Extract the (X, Y) coordinate from the center of the cell holding the provided text.  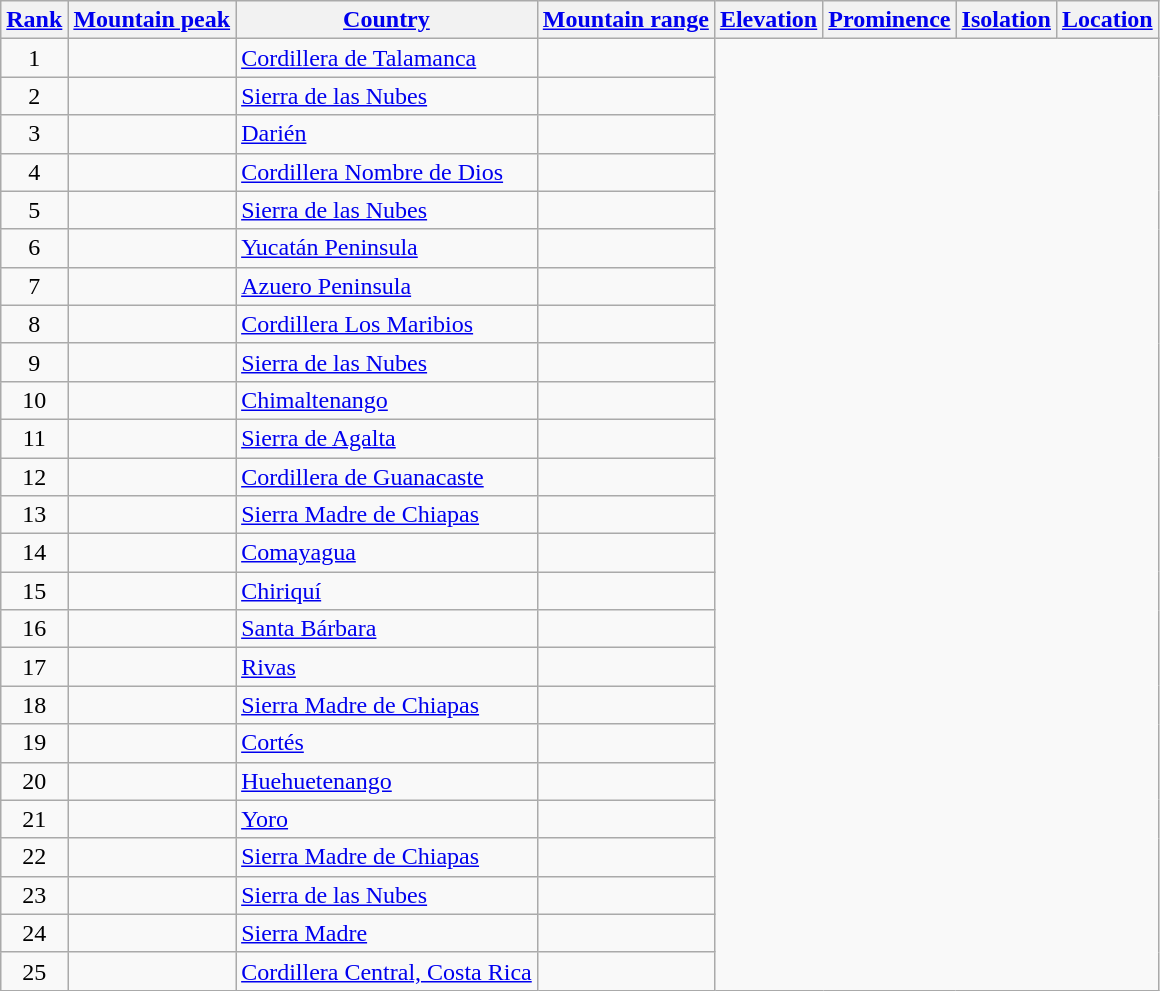
17 (34, 667)
Yoro (387, 819)
Cordillera Central, Costa Rica (387, 971)
1 (34, 58)
Rank (34, 20)
Sierra Madre (387, 933)
10 (34, 400)
Isolation (1006, 20)
16 (34, 629)
3 (34, 134)
8 (34, 324)
Darién (387, 134)
22 (34, 857)
20 (34, 781)
Country (387, 20)
21 (34, 819)
12 (34, 477)
Prominence (890, 20)
Cordillera de Guanacaste (387, 477)
13 (34, 515)
7 (34, 286)
24 (34, 933)
Mountain peak (152, 20)
11 (34, 438)
19 (34, 743)
18 (34, 705)
23 (34, 895)
6 (34, 248)
Cortés (387, 743)
15 (34, 591)
Yucatán Peninsula (387, 248)
4 (34, 172)
Mountain range (626, 20)
Comayagua (387, 553)
Chiriquí (387, 591)
Azuero Peninsula (387, 286)
Cordillera Nombre de Dios (387, 172)
Huehuetenango (387, 781)
Cordillera Los Maribios (387, 324)
Cordillera de Talamanca (387, 58)
9 (34, 362)
Rivas (387, 667)
Elevation (768, 20)
5 (34, 210)
2 (34, 96)
Santa Bárbara (387, 629)
Sierra de Agalta (387, 438)
14 (34, 553)
25 (34, 971)
Chimaltenango (387, 400)
Location (1107, 20)
